Scan for the cell matching the given text and deliver its [x, y] coordinate at center. 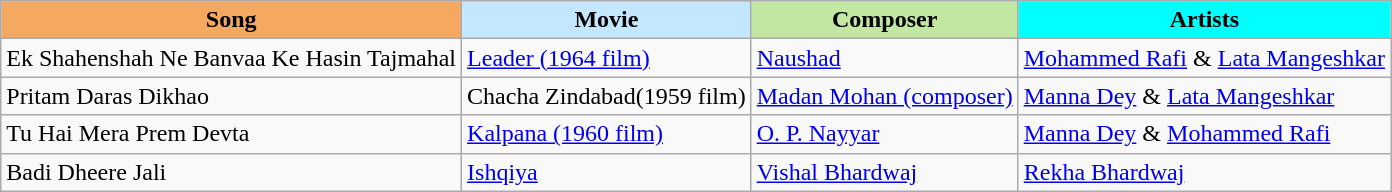
Ek Shahenshah Ne Banvaa Ke Hasin Tajmahal [232, 58]
Chacha Zindabad(1959 film) [607, 96]
Naushad [884, 58]
Rekha Bhardwaj [1204, 172]
Manna Dey & Lata Mangeshkar [1204, 96]
Ishqiya [607, 172]
Artists [1204, 20]
Badi Dheere Jali [232, 172]
Composer [884, 20]
Mohammed Rafi & Lata Mangeshkar [1204, 58]
Leader (1964 film) [607, 58]
Movie [607, 20]
Vishal Bhardwaj [884, 172]
Kalpana (1960 film) [607, 134]
Madan Mohan (composer) [884, 96]
Manna Dey & Mohammed Rafi [1204, 134]
Song [232, 20]
O. P. Nayyar [884, 134]
Pritam Daras Dikhao [232, 96]
Tu Hai Mera Prem Devta [232, 134]
